Locate the cell with the specified text and output its [X, Y] center coordinate. 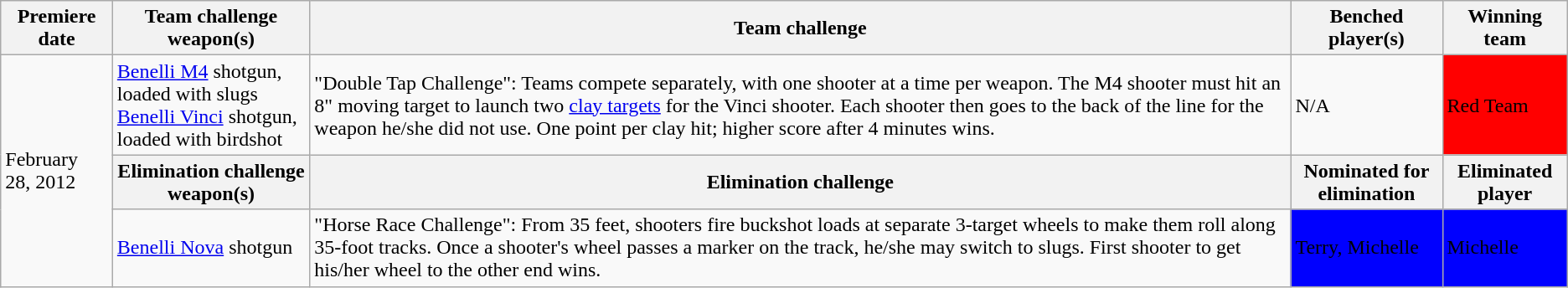
Team challenge [801, 28]
Team challenge weapon(s) [211, 28]
Premiere date [57, 28]
N/A [1367, 105]
February 28, 2012 [57, 171]
Elimination challenge weapon(s) [211, 183]
Winning team [1504, 28]
Michelle [1504, 248]
Benched player(s) [1367, 28]
Eliminated player [1504, 183]
Benelli M4 shotgun, loaded with slugsBenelli Vinci shotgun, loaded with birdshot [211, 105]
Benelli Nova shotgun [211, 248]
Elimination challenge [801, 183]
Terry, Michelle [1367, 248]
Red Team [1504, 105]
Nominated for elimination [1367, 183]
